Extract the [X, Y] coordinate from the center of the cell holding the provided text.  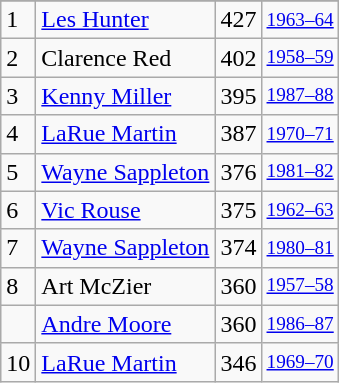
Vic Rouse [126, 210]
1969–70 [300, 362]
Andre Moore [126, 324]
395 [238, 96]
375 [238, 210]
5 [18, 172]
374 [238, 248]
1958–59 [300, 58]
427 [238, 20]
Art McZier [126, 286]
1987–88 [300, 96]
6 [18, 210]
4 [18, 134]
Les Hunter [126, 20]
1981–82 [300, 172]
1962–63 [300, 210]
1963–64 [300, 20]
Kenny Miller [126, 96]
1957–58 [300, 286]
1970–71 [300, 134]
Clarence Red [126, 58]
376 [238, 172]
7 [18, 248]
8 [18, 286]
346 [238, 362]
402 [238, 58]
3 [18, 96]
1980–81 [300, 248]
387 [238, 134]
1 [18, 20]
2 [18, 58]
1986–87 [300, 324]
10 [18, 362]
